Provide the [x, y] coordinate of the cell's center where the given text is located.  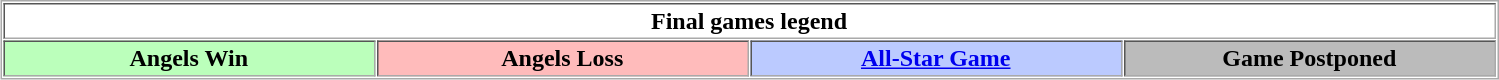
Final games legend [749, 21]
Angels Win [189, 58]
All-Star Game [936, 58]
Game Postponed [1309, 58]
Angels Loss [562, 58]
